For the text-containing cell, return its midpoint in [X, Y] coordinate format. 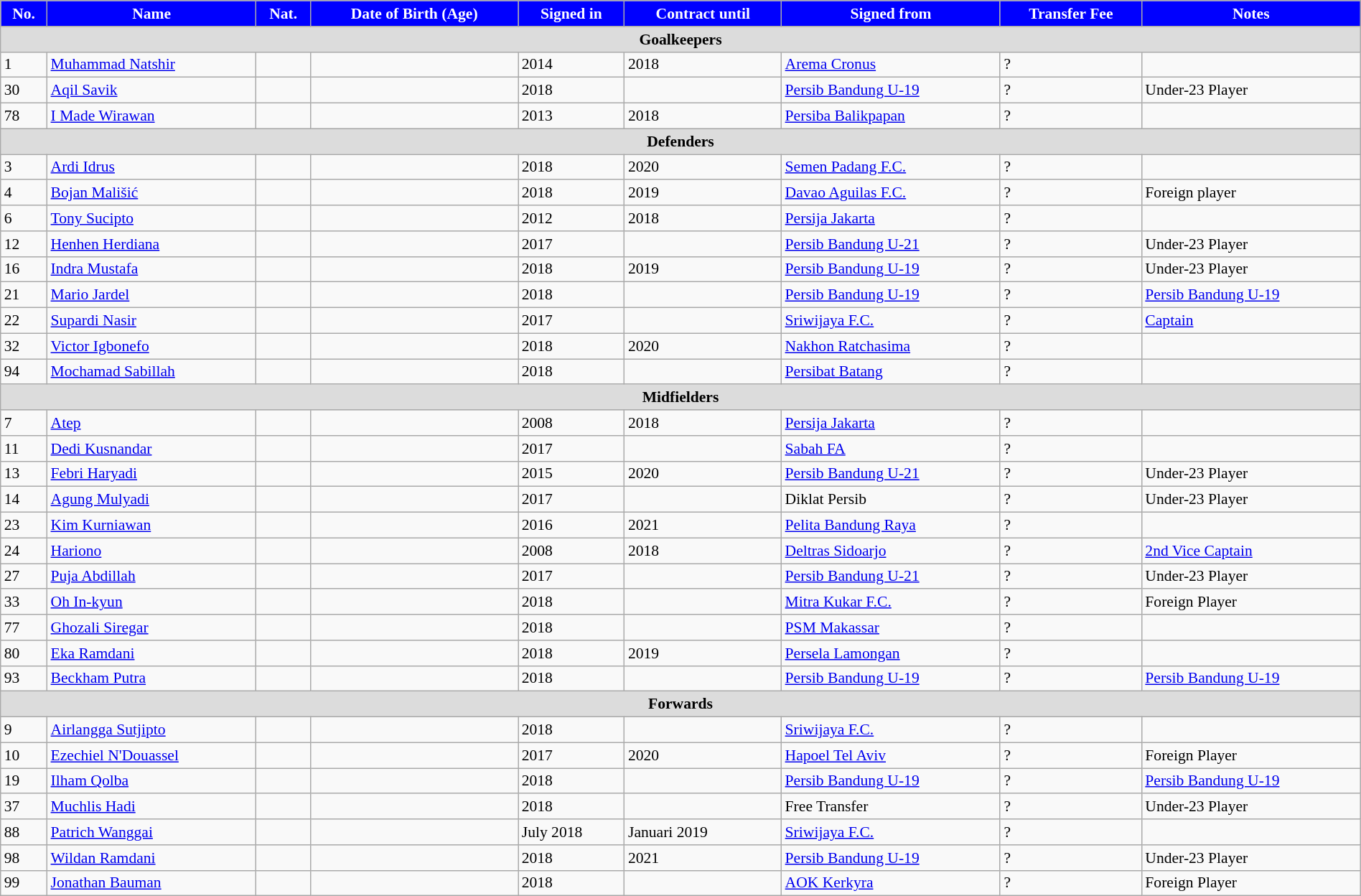
27 [24, 577]
Dedi Kusnandar [152, 449]
Kim Kurniawan [152, 526]
2013 [571, 116]
Sabah FA [892, 449]
Persibat Batang [892, 372]
Oh In-kyun [152, 602]
Diklat Persib [892, 500]
21 [24, 295]
22 [24, 321]
Transfer Fee [1071, 14]
Bojan Mališić [152, 193]
94 [24, 372]
98 [24, 858]
Midfielders [680, 398]
I Made Wirawan [152, 116]
Eka Ramdani [152, 653]
10 [24, 755]
23 [24, 526]
Patrich Wanggai [152, 832]
Mochamad Sabillah [152, 372]
Persela Lamongan [892, 653]
Aqil Savik [152, 90]
Ardi Idrus [152, 167]
77 [24, 627]
78 [24, 116]
Free Transfer [892, 807]
Nat. [284, 14]
Davao Aguilas F.C. [892, 193]
Pelita Bandung Raya [892, 526]
Muhammad Natshir [152, 65]
Contract until [703, 14]
PSM Makassar [892, 627]
Tony Sucipto [152, 218]
Airlangga Sutjipto [152, 730]
Name [152, 14]
93 [24, 678]
Muchlis Hadi [152, 807]
No. [24, 14]
Victor Igbonefo [152, 346]
Signed in [571, 14]
33 [24, 602]
32 [24, 346]
Ghozali Siregar [152, 627]
July 2018 [571, 832]
99 [24, 883]
Agung Mulyadi [152, 500]
4 [24, 193]
Beckham Putra [152, 678]
2012 [571, 218]
Puja Abdillah [152, 577]
Supardi Nasir [152, 321]
6 [24, 218]
13 [24, 474]
Foreign player [1250, 193]
Forwards [680, 704]
Persiba Balikpapan [892, 116]
Semen Padang F.C. [892, 167]
2014 [571, 65]
Febri Haryadi [152, 474]
Januari 2019 [703, 832]
Deltras Sidoarjo [892, 551]
80 [24, 653]
12 [24, 244]
Wildan Ramdani [152, 858]
3 [24, 167]
Henhen Herdiana [152, 244]
Defenders [680, 141]
24 [24, 551]
7 [24, 423]
Indra Mustafa [152, 269]
Captain [1250, 321]
Goalkeepers [680, 39]
Jonathan Bauman [152, 883]
Date of Birth (Age) [415, 14]
Arema Cronus [892, 65]
88 [24, 832]
AOK Kerkyra [892, 883]
30 [24, 90]
19 [24, 781]
Ilham Qolba [152, 781]
Hapoel Tel Aviv [892, 755]
Hariono [152, 551]
Atep [152, 423]
Nakhon Ratchasima [892, 346]
Ezechiel N'Douassel [152, 755]
Mitra Kukar F.C. [892, 602]
Notes [1250, 14]
Mario Jardel [152, 295]
37 [24, 807]
Signed from [892, 14]
16 [24, 269]
14 [24, 500]
1 [24, 65]
2016 [571, 526]
11 [24, 449]
9 [24, 730]
2015 [571, 474]
2nd Vice Captain [1250, 551]
